Capture the cell that displays the provided text and extract its (x, y) central coordinate. 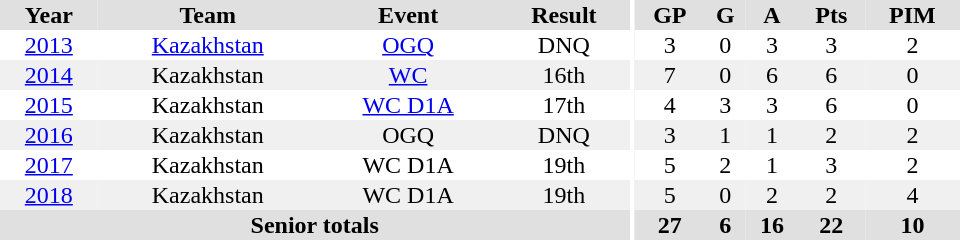
Team (208, 15)
G (726, 15)
2014 (49, 75)
Senior totals (314, 225)
WC (408, 75)
Result (564, 15)
17th (564, 105)
16th (564, 75)
Event (408, 15)
2018 (49, 195)
GP (670, 15)
2016 (49, 135)
22 (832, 225)
Year (49, 15)
PIM (912, 15)
A (772, 15)
10 (912, 225)
Pts (832, 15)
7 (670, 75)
2015 (49, 105)
2017 (49, 165)
27 (670, 225)
2013 (49, 45)
16 (772, 225)
